Determine the [x, y] coordinate at the center of the cell enclosing the given text.  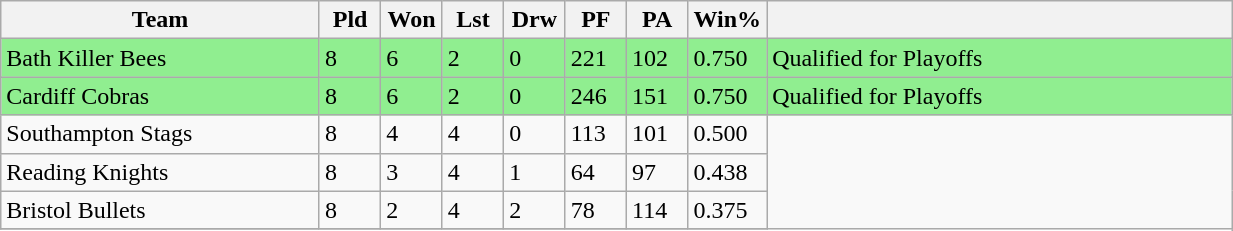
0.438 [728, 172]
PA [658, 20]
1 [534, 172]
Pld [350, 20]
Cardiff Cobras [160, 96]
114 [658, 210]
101 [658, 134]
3 [412, 172]
64 [596, 172]
Won [412, 20]
Bristol Bullets [160, 210]
78 [596, 210]
221 [596, 58]
113 [596, 134]
Win% [728, 20]
Bath Killer Bees [160, 58]
Drw [534, 20]
102 [658, 58]
97 [658, 172]
PF [596, 20]
151 [658, 96]
Southampton Stags [160, 134]
0.500 [728, 134]
0.375 [728, 210]
Team [160, 20]
246 [596, 96]
Lst [472, 20]
Reading Knights [160, 172]
